Search for the cell housing the specified text and yield its [X, Y] center coordinate. 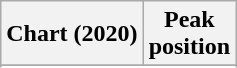
Peakposition [189, 34]
Chart (2020) [72, 34]
